Return the [X, Y] coordinate for the center point of the cell that contains the specified text.  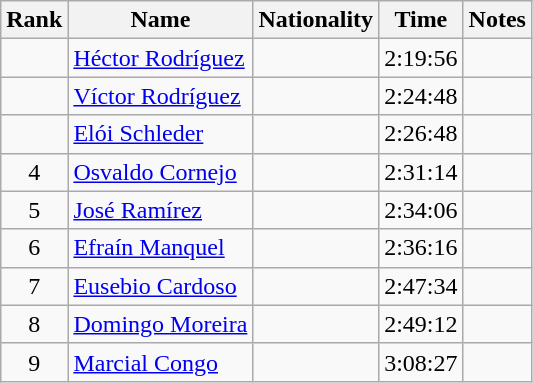
Marcial Congo [160, 362]
José Ramírez [160, 210]
Notes [497, 20]
Name [160, 20]
Víctor Rodríguez [160, 96]
4 [34, 172]
5 [34, 210]
7 [34, 286]
6 [34, 248]
2:34:06 [421, 210]
2:31:14 [421, 172]
Nationality [316, 20]
2:24:48 [421, 96]
Rank [34, 20]
Efraín Manquel [160, 248]
2:19:56 [421, 58]
Domingo Moreira [160, 324]
2:36:16 [421, 248]
Héctor Rodríguez [160, 58]
Osvaldo Cornejo [160, 172]
Eusebio Cardoso [160, 286]
9 [34, 362]
Elói Schleder [160, 134]
2:26:48 [421, 134]
Time [421, 20]
8 [34, 324]
3:08:27 [421, 362]
2:49:12 [421, 324]
2:47:34 [421, 286]
